Pinpoint the cell where the given text exists, returning its (X, Y) midpoint coordinate. 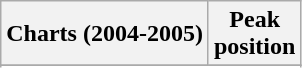
Peakposition (254, 34)
Charts (2004-2005) (105, 34)
